Scan for the cell matching the given text and deliver its [X, Y] coordinate at center. 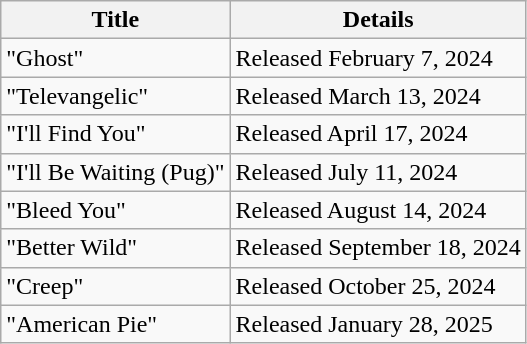
"Creep" [116, 286]
Released October 25, 2024 [378, 286]
Released April 17, 2024 [378, 134]
Released August 14, 2024 [378, 210]
"Ghost" [116, 58]
Released February 7, 2024 [378, 58]
"I'll Be Waiting (Pug)" [116, 172]
"I'll Find You" [116, 134]
"Televangelic" [116, 96]
Released March 13, 2024 [378, 96]
"Better Wild" [116, 248]
"Bleed You" [116, 210]
Title [116, 20]
Details [378, 20]
Released January 28, 2025 [378, 324]
Released July 11, 2024 [378, 172]
Released September 18, 2024 [378, 248]
"American Pie" [116, 324]
